Output the [X, Y] coordinate of the center of the cell containing the given text.  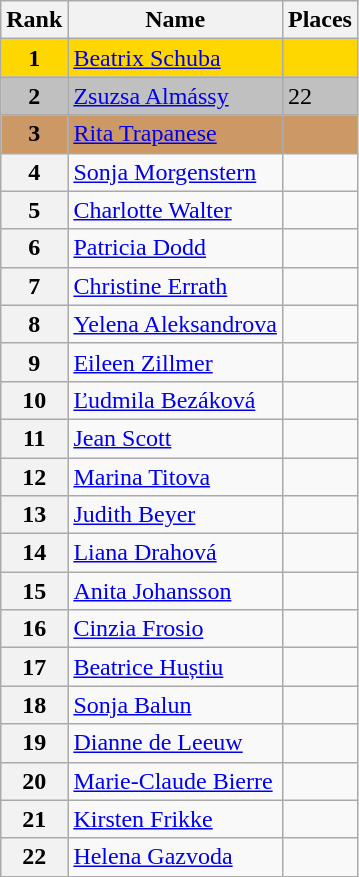
Sonja Balun [176, 705]
Marina Titova [176, 477]
20 [34, 781]
18 [34, 705]
Jean Scott [176, 438]
11 [34, 438]
Charlotte Walter [176, 210]
5 [34, 210]
Name [176, 20]
Marie-Claude Bierre [176, 781]
Yelena Aleksandrova [176, 324]
15 [34, 591]
Christine Errath [176, 286]
7 [34, 286]
10 [34, 400]
2 [34, 96]
Rank [34, 20]
8 [34, 324]
Kirsten Frikke [176, 819]
16 [34, 629]
Eileen Zillmer [176, 362]
Anita Johansson [176, 591]
9 [34, 362]
4 [34, 172]
Zsuzsa Almássy [176, 96]
Places [320, 20]
13 [34, 515]
1 [34, 58]
Cinzia Frosio [176, 629]
Beatrice Huștiu [176, 667]
3 [34, 134]
Judith Beyer [176, 515]
Ľudmila Bezáková [176, 400]
12 [34, 477]
Patricia Dodd [176, 248]
21 [34, 819]
Rita Trapanese [176, 134]
19 [34, 743]
Beatrix Schuba [176, 58]
14 [34, 553]
Sonja Morgenstern [176, 172]
Dianne de Leeuw [176, 743]
Helena Gazvoda [176, 857]
Liana Drahová [176, 553]
6 [34, 248]
17 [34, 667]
